Output the [X, Y] coordinate of the center of the cell containing the given text.  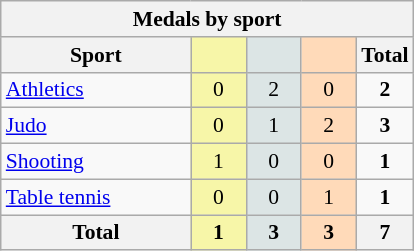
Athletics [96, 90]
Sport [96, 55]
Judo [96, 126]
7 [384, 233]
Medals by sport [208, 19]
Table tennis [96, 197]
Shooting [96, 162]
